Search for the cell housing the specified text and yield its (X, Y) center coordinate. 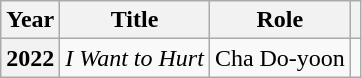
Cha Do-yoon (280, 58)
2022 (30, 58)
Role (280, 20)
Title (135, 20)
I Want to Hurt (135, 58)
Year (30, 20)
